Identify which cell holds the provided text, then report its (x, y) central coordinate. 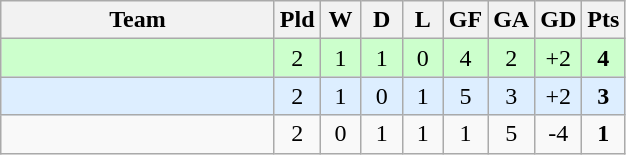
GF (465, 20)
Pts (604, 20)
Team (138, 20)
-4 (558, 134)
GD (558, 20)
W (340, 20)
D (382, 20)
GA (512, 20)
L (422, 20)
Pld (297, 20)
